Search for the cell housing the specified text and yield its [x, y] center coordinate. 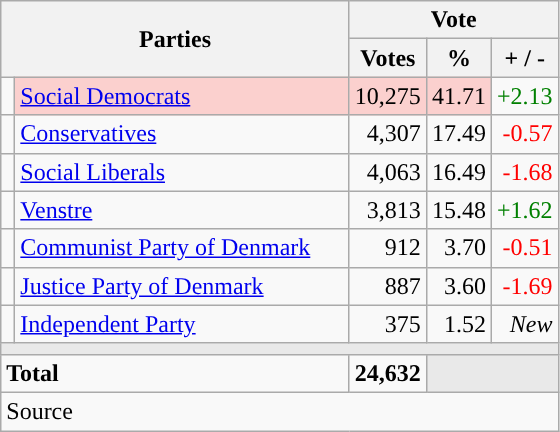
Venstre [182, 210]
3.60 [458, 286]
887 [388, 286]
3,813 [388, 210]
3.70 [458, 248]
Conservatives [182, 134]
24,632 [388, 373]
10,275 [388, 96]
% [458, 58]
+1.62 [524, 210]
4,307 [388, 134]
Social Democrats [182, 96]
+ / - [524, 58]
1.52 [458, 324]
+2.13 [524, 96]
15.48 [458, 210]
41.71 [458, 96]
Votes [388, 58]
4,063 [388, 172]
-0.51 [524, 248]
Total [176, 373]
New [524, 324]
-1.69 [524, 286]
Independent Party [182, 324]
Source [280, 411]
Vote [454, 20]
Communist Party of Denmark [182, 248]
Justice Party of Denmark [182, 286]
375 [388, 324]
Social Liberals [182, 172]
16.49 [458, 172]
-0.57 [524, 134]
Parties [176, 39]
17.49 [458, 134]
-1.68 [524, 172]
912 [388, 248]
